Provide the [X, Y] coordinate of the cell's center where the given text is located.  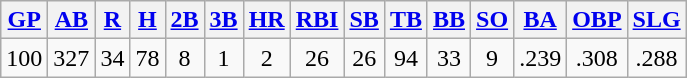
2 [266, 58]
H [148, 20]
HR [266, 20]
.308 [597, 58]
SO [492, 20]
.288 [656, 58]
GP [24, 20]
8 [184, 58]
33 [448, 58]
94 [406, 58]
SLG [656, 20]
TB [406, 20]
327 [72, 58]
1 [224, 58]
R [112, 20]
34 [112, 58]
SB [364, 20]
100 [24, 58]
3B [224, 20]
78 [148, 58]
BA [540, 20]
RBI [317, 20]
2B [184, 20]
9 [492, 58]
OBP [597, 20]
AB [72, 20]
BB [448, 20]
.239 [540, 58]
